Pinpoint the cell where the given text exists, returning its [X, Y] midpoint coordinate. 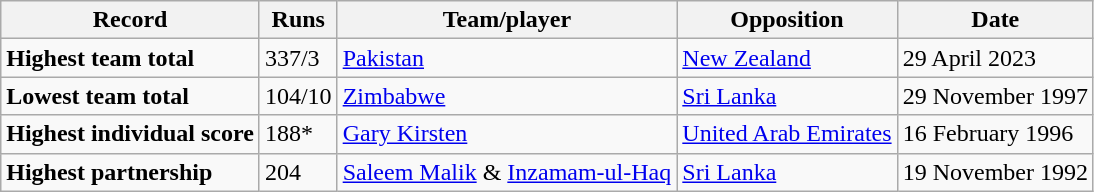
16 February 1996 [995, 134]
204 [298, 172]
Lowest team total [130, 96]
Runs [298, 20]
Highest individual score [130, 134]
New Zealand [787, 58]
337/3 [298, 58]
Zimbabwe [507, 96]
Pakistan [507, 58]
Highest team total [130, 58]
29 November 1997 [995, 96]
188* [298, 134]
Opposition [787, 20]
104/10 [298, 96]
19 November 1992 [995, 172]
Saleem Malik & Inzamam-ul-Haq [507, 172]
United Arab Emirates [787, 134]
Highest partnership [130, 172]
Gary Kirsten [507, 134]
Record [130, 20]
29 April 2023 [995, 58]
Date [995, 20]
Team/player [507, 20]
